Find where the given text appears and provide that cell's center as (X, Y) coordinate. 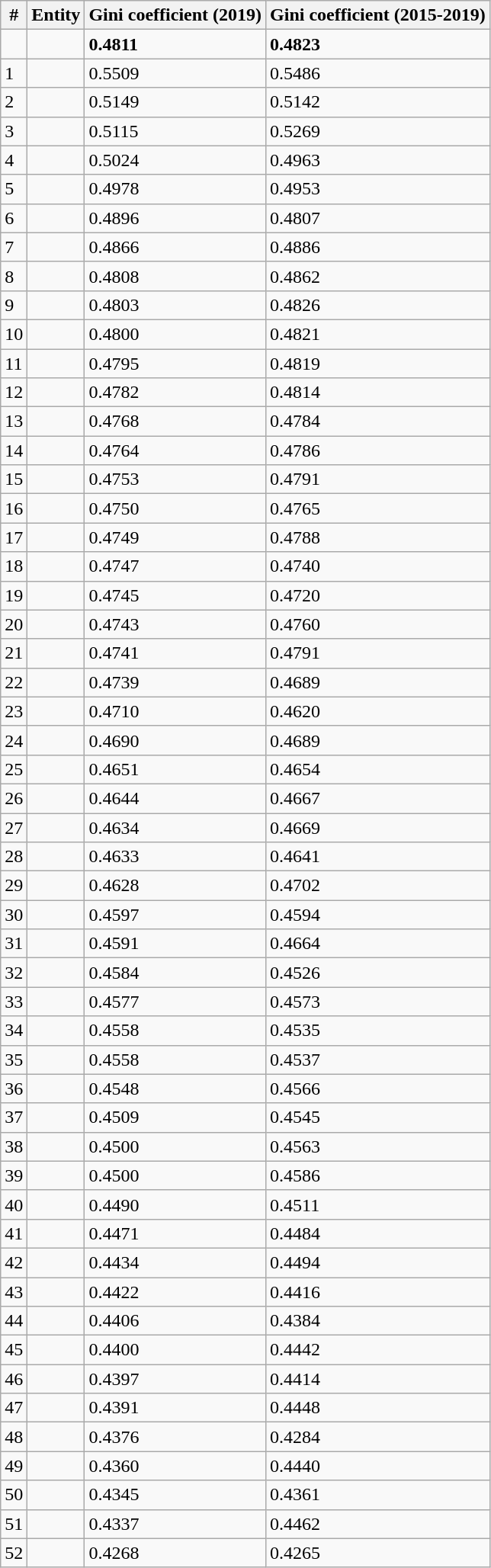
0.4667 (378, 798)
0.4753 (175, 479)
0.4548 (175, 1089)
0.4416 (378, 1292)
0.4633 (175, 857)
0.4448 (378, 1408)
0.4462 (378, 1524)
0.4795 (175, 364)
0.4800 (175, 334)
0.4720 (378, 595)
0.4577 (175, 1002)
0.4268 (175, 1553)
0.4361 (378, 1495)
0.4741 (175, 653)
0.4620 (378, 711)
0.4384 (378, 1321)
28 (14, 857)
0.4862 (378, 276)
0.4586 (378, 1175)
0.4594 (378, 915)
0.4786 (378, 451)
0.4821 (378, 334)
49 (14, 1466)
35 (14, 1060)
0.4764 (175, 451)
19 (14, 595)
23 (14, 711)
0.4397 (175, 1379)
29 (14, 886)
0.4391 (175, 1408)
6 (14, 218)
0.4669 (378, 827)
43 (14, 1292)
0.4535 (378, 1031)
0.4442 (378, 1350)
0.4745 (175, 595)
46 (14, 1379)
0.4740 (378, 566)
0.4376 (175, 1437)
33 (14, 1002)
41 (14, 1233)
0.4526 (378, 973)
0.4591 (175, 944)
0.4702 (378, 886)
0.5024 (175, 160)
45 (14, 1350)
0.4641 (378, 857)
0.4490 (175, 1204)
0.4337 (175, 1524)
0.4484 (378, 1233)
0.4566 (378, 1089)
0.4563 (378, 1146)
0.4747 (175, 566)
44 (14, 1321)
0.4440 (378, 1466)
7 (14, 247)
1 (14, 73)
0.4823 (378, 44)
24 (14, 740)
0.4760 (378, 624)
0.5142 (378, 102)
0.5269 (378, 131)
0.4866 (175, 247)
0.4434 (175, 1262)
0.4573 (378, 1002)
12 (14, 393)
Entity (56, 15)
0.4345 (175, 1495)
0.4597 (175, 915)
42 (14, 1262)
0.4819 (378, 364)
0.4896 (175, 218)
0.4953 (378, 189)
48 (14, 1437)
0.4886 (378, 247)
5 (14, 189)
52 (14, 1553)
# (14, 15)
0.4750 (175, 508)
34 (14, 1031)
0.4360 (175, 1466)
0.4634 (175, 827)
36 (14, 1089)
0.4284 (378, 1437)
Gini coefficient (2015-2019) (378, 15)
0.4814 (378, 393)
0.4414 (378, 1379)
0.4978 (175, 189)
50 (14, 1495)
0.4788 (378, 537)
0.4471 (175, 1233)
0.4803 (175, 305)
27 (14, 827)
0.5486 (378, 73)
0.4545 (378, 1117)
4 (14, 160)
0.5149 (175, 102)
37 (14, 1117)
0.4743 (175, 624)
0.4494 (378, 1262)
0.4782 (175, 393)
0.4537 (378, 1060)
16 (14, 508)
17 (14, 537)
0.4644 (175, 798)
0.4584 (175, 973)
0.4768 (175, 422)
0.4654 (378, 769)
0.5115 (175, 131)
0.4422 (175, 1292)
25 (14, 769)
0.4739 (175, 682)
0.4651 (175, 769)
0.4710 (175, 711)
10 (14, 334)
0.4400 (175, 1350)
0.4664 (378, 944)
31 (14, 944)
0.4765 (378, 508)
18 (14, 566)
47 (14, 1408)
8 (14, 276)
21 (14, 653)
40 (14, 1204)
2 (14, 102)
Gini coefficient (2019) (175, 15)
0.4963 (378, 160)
14 (14, 451)
15 (14, 479)
3 (14, 131)
0.4749 (175, 537)
0.4406 (175, 1321)
38 (14, 1146)
0.4511 (378, 1204)
22 (14, 682)
0.4811 (175, 44)
0.4826 (378, 305)
39 (14, 1175)
0.4690 (175, 740)
0.4265 (378, 1553)
0.5509 (175, 73)
9 (14, 305)
11 (14, 364)
0.4628 (175, 886)
30 (14, 915)
0.4784 (378, 422)
32 (14, 973)
51 (14, 1524)
26 (14, 798)
0.4808 (175, 276)
0.4509 (175, 1117)
0.4807 (378, 218)
13 (14, 422)
20 (14, 624)
